Find where the given text appears and provide that cell's center as [X, Y] coordinate. 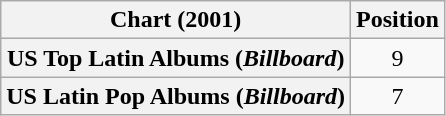
9 [398, 58]
US Top Latin Albums (Billboard) [176, 58]
Chart (2001) [176, 20]
US Latin Pop Albums (Billboard) [176, 96]
7 [398, 96]
Position [398, 20]
